Provide the [X, Y] coordinate of the cell's center where the given text is located.  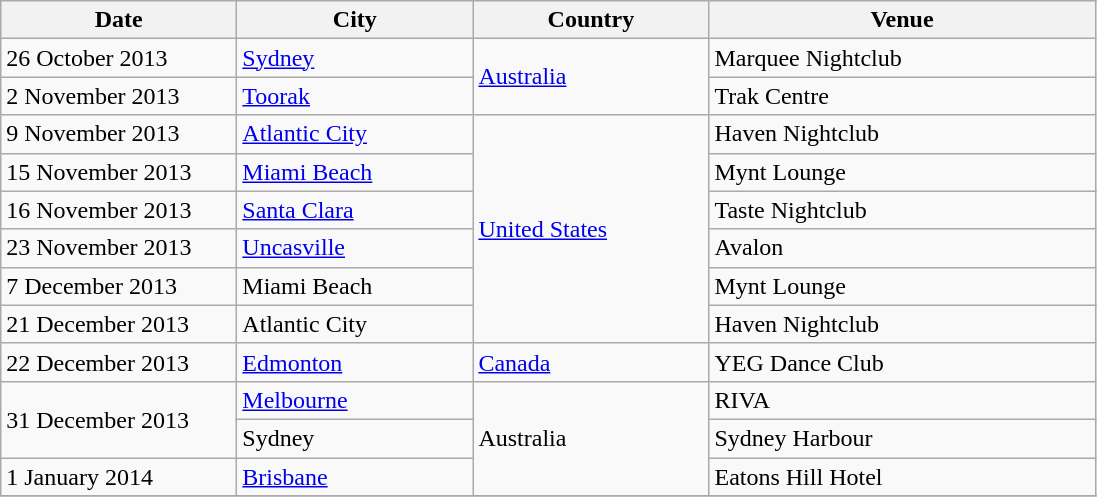
City [355, 20]
16 November 2013 [119, 210]
Taste Nightclub [902, 210]
9 November 2013 [119, 134]
Toorak [355, 96]
Venue [902, 20]
Brisbane [355, 477]
Sydney Harbour [902, 438]
Eatons Hill Hotel [902, 477]
Uncasville [355, 248]
Santa Clara [355, 210]
United States [591, 229]
Edmonton [355, 362]
Country [591, 20]
YEG Dance Club [902, 362]
22 December 2013 [119, 362]
Melbourne [355, 400]
31 December 2013 [119, 419]
21 December 2013 [119, 324]
26 October 2013 [119, 58]
15 November 2013 [119, 172]
Date [119, 20]
Marquee Nightclub [902, 58]
2 November 2013 [119, 96]
23 November 2013 [119, 248]
RIVA [902, 400]
Canada [591, 362]
7 December 2013 [119, 286]
Trak Centre [902, 96]
1 January 2014 [119, 477]
Avalon [902, 248]
